Return (x, y) of the center of cell containing provided text 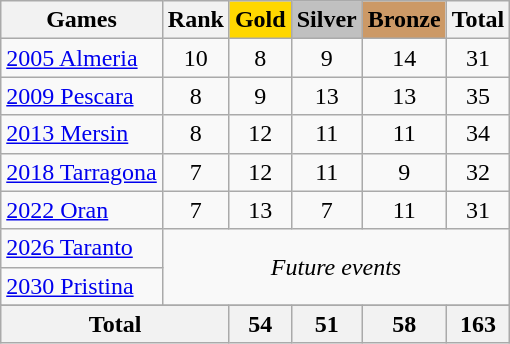
34 (478, 134)
35 (478, 96)
2018 Tarragona (82, 172)
2026 Taranto (82, 248)
163 (478, 324)
58 (404, 324)
54 (260, 324)
32 (478, 172)
Silver (326, 20)
10 (196, 58)
Bronze (404, 20)
51 (326, 324)
Rank (196, 20)
14 (404, 58)
2009 Pescara (82, 96)
Future events (336, 267)
Gold (260, 20)
2013 Mersin (82, 134)
2022 Oran (82, 210)
Games (82, 20)
2030 Pristina (82, 286)
2005 Almeria (82, 58)
